For the text-containing cell, return its midpoint in [X, Y] coordinate format. 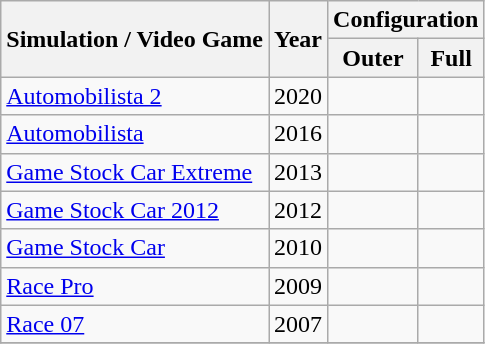
Game Stock Car [135, 248]
Race Pro [135, 286]
2020 [298, 96]
2007 [298, 324]
Full [451, 58]
Race 07 [135, 324]
Outer [374, 58]
Game Stock Car Extreme [135, 172]
Year [298, 39]
2016 [298, 134]
2010 [298, 248]
Configuration [406, 20]
2012 [298, 210]
2009 [298, 286]
Automobilista [135, 134]
Automobilista 2 [135, 96]
Simulation / Video Game [135, 39]
Game Stock Car 2012 [135, 210]
2013 [298, 172]
